For the text-containing cell, return its midpoint in [x, y] coordinate format. 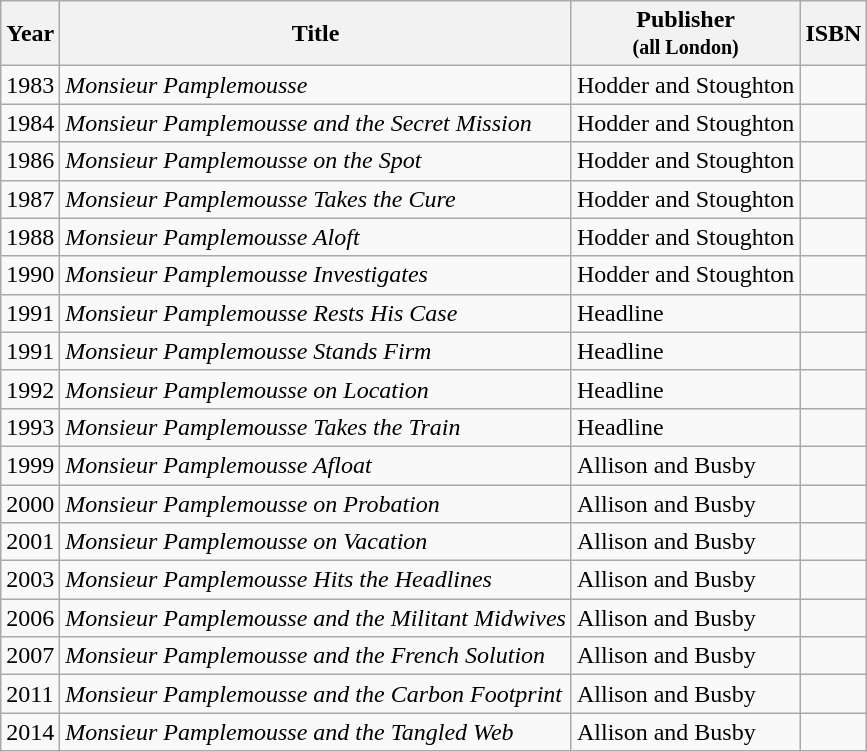
1984 [30, 123]
Monsieur Pamplemousse Takes the Cure [316, 199]
Monsieur Pamplemousse Investigates [316, 275]
ISBN [834, 34]
2007 [30, 656]
Monsieur Pamplemousse Hits the Headlines [316, 580]
2003 [30, 580]
Monsieur Pamplemousse and the Militant Midwives [316, 618]
Monsieur Pamplemousse [316, 85]
1992 [30, 389]
Monsieur Pamplemousse on Location [316, 389]
Monsieur Pamplemousse Takes the Train [316, 427]
2014 [30, 732]
Monsieur Pamplemousse Stands Firm [316, 351]
2000 [30, 503]
Monsieur Pamplemousse and the Tangled Web [316, 732]
Monsieur Pamplemousse and the Secret Mission [316, 123]
2006 [30, 618]
1983 [30, 85]
1990 [30, 275]
1987 [30, 199]
1986 [30, 161]
Monsieur Pamplemousse on Probation [316, 503]
Monsieur Pamplemousse and the French Solution [316, 656]
Year [30, 34]
Monsieur Pamplemousse and the Carbon Footprint [316, 694]
1999 [30, 465]
Monsieur Pamplemousse Aloft [316, 237]
Publisher(all London) [685, 34]
2011 [30, 694]
1993 [30, 427]
2001 [30, 542]
Title [316, 34]
Monsieur Pamplemousse on Vacation [316, 542]
Monsieur Pamplemousse on the Spot [316, 161]
Monsieur Pamplemousse Afloat [316, 465]
1988 [30, 237]
Monsieur Pamplemousse Rests His Case [316, 313]
